Find where the given text appears and provide that cell's center as (X, Y) coordinate. 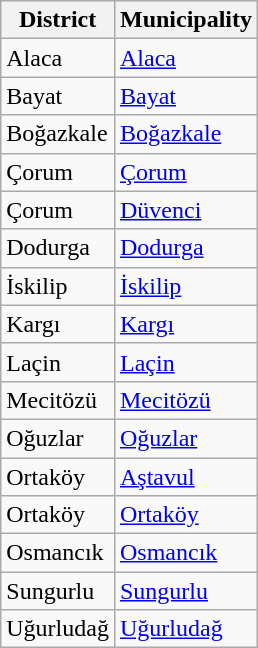
Aştavul (186, 477)
Düvenci (186, 210)
District (58, 20)
Municipality (186, 20)
